Search for the cell housing the specified text and yield its [X, Y] center coordinate. 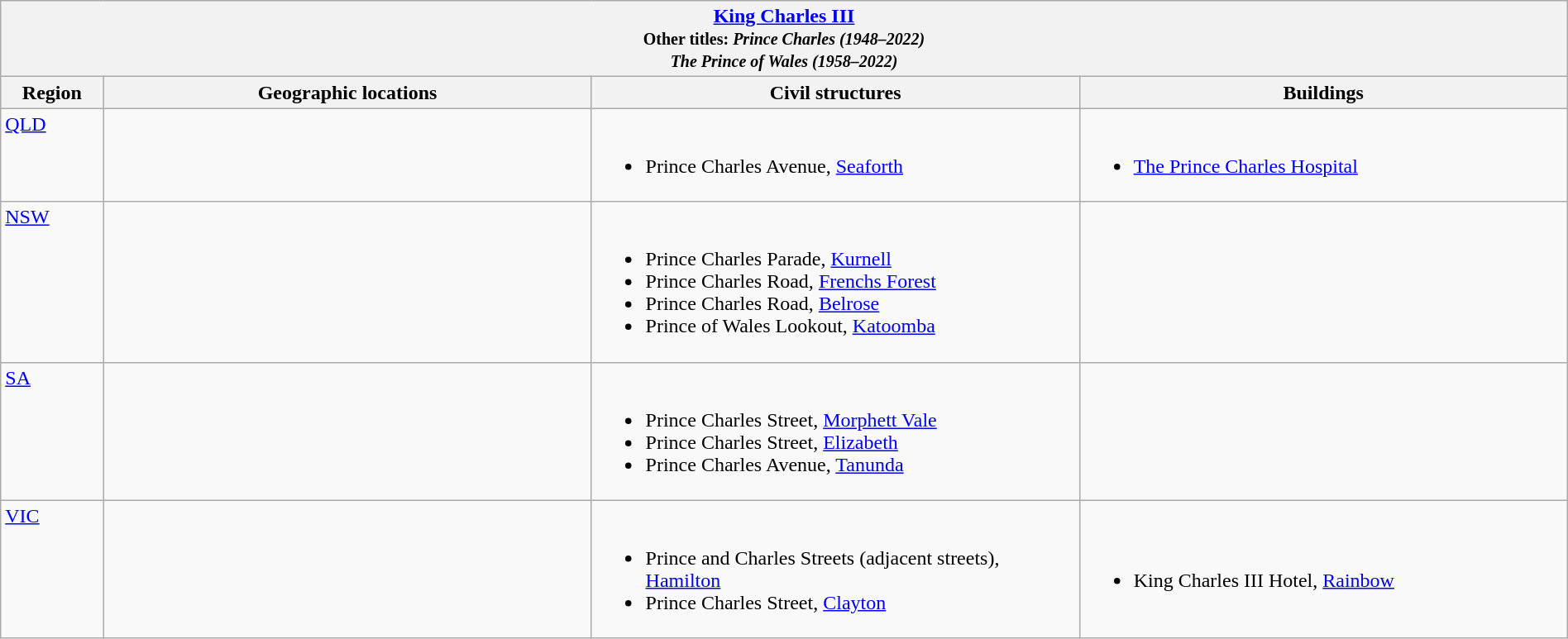
NSW [52, 282]
Prince Charles Parade, KurnellPrince Charles Road, Frenchs ForestPrince Charles Road, BelrosePrince of Wales Lookout, Katoomba [835, 282]
Prince and Charles Streets (adjacent streets), HamiltonPrince Charles Street, Clayton [835, 569]
King Charles III Hotel, Rainbow [1323, 569]
Geographic locations [347, 93]
Region [52, 93]
The Prince Charles Hospital [1323, 155]
King Charles IIIOther titles: Prince Charles (1948–2022)The Prince of Wales (1958–2022) [784, 39]
Civil structures [835, 93]
QLD [52, 155]
SA [52, 432]
VIC [52, 569]
Buildings [1323, 93]
Prince Charles Street, Morphett ValePrince Charles Street, ElizabethPrince Charles Avenue, Tanunda [835, 432]
Prince Charles Avenue, Seaforth [835, 155]
